Return (x, y) of the center of cell containing provided text 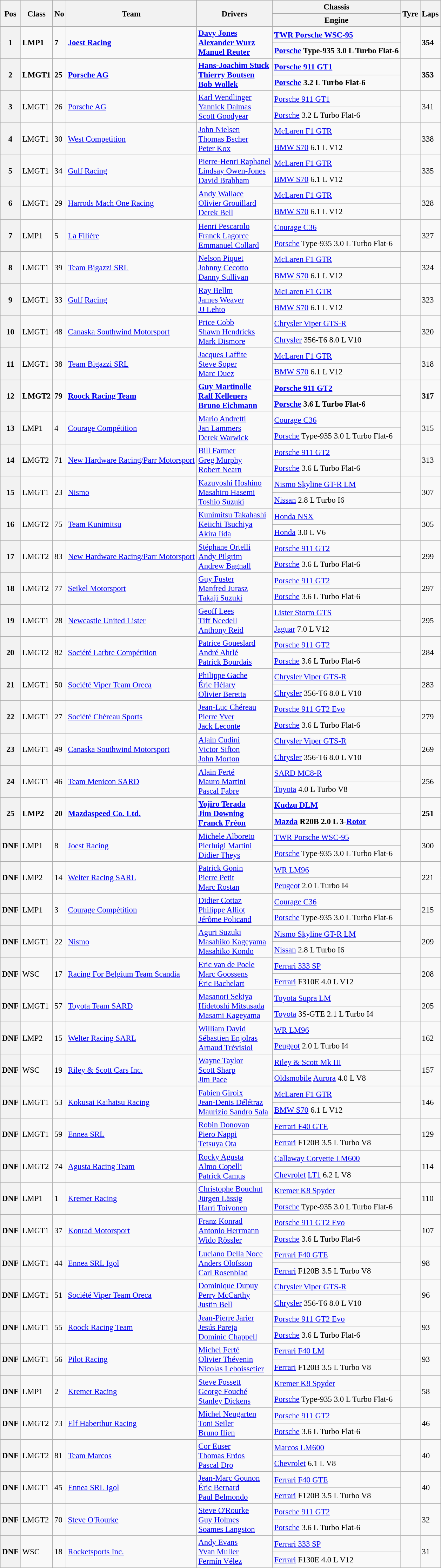
Seikel Motorsport (131, 589)
Dominique Dupuy Perry McCarthy Justin Bell (234, 1295)
Henri Pescarolo Franck Lagorce Emmanuel Collard (234, 236)
Riley & Scott Cars Inc. (131, 1070)
307 (430, 492)
305 (430, 524)
Steve O'Rourke Guy Holmes Soames Langston (234, 1520)
Chevrolet LT1 6.2 L V8 (336, 1175)
Steve Fossett George Fouché Stanley Dickens (234, 1391)
Laps (430, 13)
30 (59, 139)
Geoff Lees Tiff Needell Anthony Reid (234, 621)
56 (59, 1359)
353 (430, 75)
59 (59, 1134)
Mazda R20B 2.0 L 3-Rotor (336, 821)
24 (11, 781)
77 (59, 589)
William David Sébastien Enjolras Arnaud Trévisiol (234, 1038)
Agusta Racing Team (131, 1167)
10 (11, 332)
Kunimitsu Takahashi Keiichi Tsuchiya Akira Iida (234, 524)
John Nielsen Thomas Bscher Peter Kox (234, 139)
Stéphane Ortelli Andy Pilgrim Andrew Bagnall (234, 557)
Andy Evans Yvan Muller Fermín Vélez (234, 1552)
Konrad Motorsport (131, 1231)
74 (59, 1167)
Tyre (410, 13)
295 (430, 621)
Toyota Supra LM (336, 998)
37 (59, 1231)
328 (430, 203)
Eric van de Poele Marc Goossens Éric Bachelart (234, 974)
317 (430, 396)
Karl Wendlinger Yannick Dalmas Scott Goodyear (234, 107)
13 (11, 428)
Jean-Marc Gounon Éric Bernard Paul Belmondo (234, 1488)
Alain Ferté Mauro Martini Pascal Fabre (234, 781)
251 (430, 813)
Team Kunimitsu (131, 524)
320 (430, 332)
318 (430, 364)
Robin Donovan Piero Nappi Tetsuya Ota (234, 1134)
323 (430, 300)
28 (59, 621)
114 (430, 1167)
Luciano Della Noce Anders Olofsson Carl Rosenblad (234, 1263)
Kokusai Kaihatsu Racing (131, 1102)
79 (59, 396)
48 (59, 332)
73 (59, 1424)
16 (11, 524)
Drivers (234, 13)
57 (59, 1006)
Patrick Gonin Pierre Petit Marc Rostan (234, 878)
La Filière (131, 236)
205 (430, 1006)
27 (59, 717)
Harrods Mach One Racing (131, 203)
341 (430, 107)
Toyota 3S-GTE 2.1 L Turbo I4 (336, 1014)
39 (59, 267)
Newcastle United Lister (131, 621)
71 (59, 460)
129 (430, 1134)
300 (430, 846)
45 (59, 1488)
Jean-Pierre Jarier Jesús Pareja Dominic Chappell (234, 1327)
Team Menicon SARD (131, 781)
Honda 3.0 L V6 (336, 532)
Pilot Racing (131, 1359)
110 (430, 1199)
58 (430, 1391)
44 (59, 1263)
Andy Wallace Olivier Grouillard Derek Bell (234, 203)
Aguri Suzuki Masahiko Kageyama Masahiko Kondo (234, 942)
Masanori Sekiya Hidetoshi Mitsusada Masami Kageyama (234, 1006)
Jean-Luc Chéreau Pierre Yver Jack Leconte (234, 717)
354 (430, 43)
21 (11, 685)
Ray Bellm James Weaver JJ Lehto (234, 300)
29 (59, 203)
Lister Storm GTS (336, 613)
299 (430, 557)
Ennea SRL (131, 1134)
215 (430, 910)
26 (59, 107)
221 (430, 878)
Steve O'Rourke (131, 1520)
Michel Ferté Olivier Thévenin Nicolas Leboissetier (234, 1359)
327 (430, 236)
Wayne Taylor Scott Sharp Jim Pace (234, 1070)
Jaguar 7.0 L V12 (336, 629)
256 (430, 781)
50 (59, 685)
Davy Jones Alexander Wurz Manuel Reuter (234, 43)
Marcos LM600 (336, 1447)
Mario Andretti Jan Lammers Derek Warwick (234, 428)
Riley & Scott Mk III (336, 1062)
Yojiro Terada Jim Downing Franck Fréon (234, 813)
313 (430, 460)
Rocketsports Inc. (131, 1552)
297 (430, 589)
31 (430, 1552)
Price Cobb Shawn Hendricks Mark Dismore (234, 332)
11 (11, 364)
315 (430, 428)
Nelson Piquet Johnny Cecotto Danny Sullivan (234, 267)
Ferrari F130E 4.0 L V12 (336, 1560)
Toyota 4.0 L Turbo V8 (336, 789)
Chassis (336, 7)
284 (430, 653)
Christophe Bouchut Jürgen Lässig Harri Toivonen (234, 1199)
324 (430, 267)
Fabien Giroix Jean-Denis Délétraz Maurizio Sandro Sala (234, 1102)
82 (59, 653)
Class (36, 13)
Guy Martinolle Ralf Kelleners Bruno Eichmann (234, 396)
SARD MC8-R (336, 773)
Team (131, 13)
Michel Neugarten Toni Seiler Bruno Ilien (234, 1424)
Chevrolet 6.1 L V8 (336, 1464)
Jacques Laffite Steve Soper Marc Duez (234, 364)
33 (59, 300)
338 (430, 139)
Hans-Joachim Stuck Thierry Boutsen Bob Wollek (234, 75)
6 (11, 203)
96 (430, 1295)
Pierre-Henri Raphanel Lindsay Owen-Jones David Brabham (234, 171)
209 (430, 942)
Patrice Goueslard André Ahrlé Patrick Bourdais (234, 653)
269 (430, 749)
81 (59, 1455)
Ferrari F40 LM (336, 1351)
32 (430, 1520)
38 (59, 364)
283 (430, 685)
146 (430, 1102)
34 (59, 171)
162 (430, 1038)
Société Larbre Compétition (131, 653)
West Competition (131, 139)
Didier Cottaz Philippe Alliot Jérôme Policand (234, 910)
157 (430, 1070)
Kudzu DLM (336, 805)
Toyota Team SARD (131, 1006)
Elf Haberthur Racing (131, 1424)
Bill Farmer Greg Murphy Robert Nearn (234, 460)
55 (59, 1327)
49 (59, 749)
83 (59, 557)
12 (11, 396)
208 (430, 974)
Philippe Gache Éric Hélary Olivier Beretta (234, 685)
Franz Konrad Antonio Herrmann Wido Rössler (234, 1231)
70 (59, 1520)
Cor Euser Thomas Erdos Pascal Dro (234, 1455)
107 (430, 1231)
51 (59, 1295)
Team Marcos (131, 1455)
Rocky Agusta Almo Copelli Patrick Camus (234, 1167)
No (59, 13)
Callaway Corvette LM600 (336, 1159)
Guy Fuster Manfred Jurasz Takaji Suzuki (234, 589)
Ferrari F310E 4.0 L V12 (336, 982)
Michele Alboreto Pierluigi Martini Didier Theys (234, 846)
Pos (11, 13)
75 (59, 524)
53 (59, 1102)
Honda NSX (336, 516)
Mazdaspeed Co. Ltd. (131, 813)
9 (11, 300)
Racing For Belgium Team Scandia (131, 974)
Oldsmobile Aurora 4.0 L V8 (336, 1078)
Alain Cudini Victor Sifton John Morton (234, 749)
98 (430, 1263)
335 (430, 171)
Kazuyoshi Hoshino Masahiro Hasemi Toshio Suzuki (234, 492)
279 (430, 717)
Société Chéreau Sports (131, 717)
Engine (336, 20)
